Output the [X, Y] coordinate of the center of the cell containing the given text.  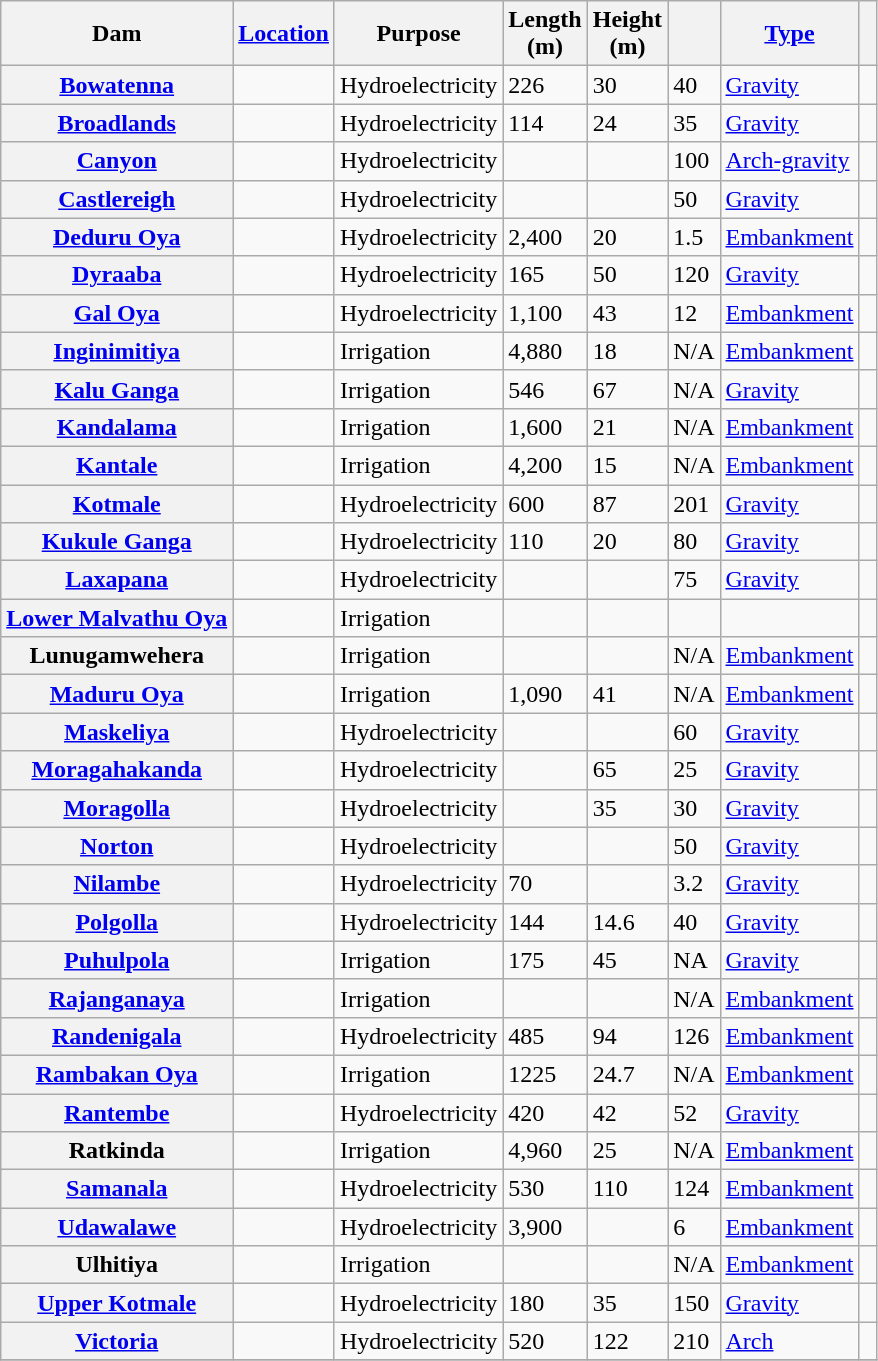
Samanala [117, 1189]
Deduru Oya [117, 237]
12 [694, 313]
75 [694, 580]
420 [545, 1113]
1225 [545, 1074]
Maskeliya [117, 732]
67 [627, 389]
530 [545, 1189]
4,200 [545, 465]
Kantale [117, 465]
Lower Malvathu Oya [117, 618]
18 [627, 351]
485 [545, 1036]
70 [545, 884]
122 [627, 1341]
Ulhitiya [117, 1265]
Upper Kotmale [117, 1303]
Type [790, 34]
41 [627, 694]
Moragahakanda [117, 770]
120 [694, 275]
Kandalama [117, 427]
124 [694, 1189]
Ratkinda [117, 1151]
Dyraaba [117, 275]
Puhulpola [117, 960]
201 [694, 503]
Arch [790, 1341]
80 [694, 542]
Rajanganaya [117, 998]
546 [545, 389]
24.7 [627, 1074]
Height(m) [627, 34]
Purpose [418, 34]
Norton [117, 846]
Kalu Ganga [117, 389]
Castlereigh [117, 199]
4,960 [545, 1151]
14.6 [627, 922]
3,900 [545, 1227]
1,600 [545, 427]
Broadlands [117, 123]
144 [545, 922]
520 [545, 1341]
1,090 [545, 694]
Dam [117, 34]
Rantembe [117, 1113]
Kukule Ganga [117, 542]
24 [627, 123]
15 [627, 465]
226 [545, 85]
NA [694, 960]
Maduru Oya [117, 694]
Kotmale [117, 503]
Canyon [117, 161]
600 [545, 503]
2,400 [545, 237]
100 [694, 161]
165 [545, 275]
180 [545, 1303]
Laxapana [117, 580]
Location [284, 34]
87 [627, 503]
1,100 [545, 313]
Rambakan Oya [117, 1074]
6 [694, 1227]
Bowatenna [117, 85]
52 [694, 1113]
94 [627, 1036]
150 [694, 1303]
210 [694, 1341]
4,880 [545, 351]
Lunugamwehera [117, 656]
65 [627, 770]
3.2 [694, 884]
Nilambe [117, 884]
Victoria [117, 1341]
175 [545, 960]
Randenigala [117, 1036]
42 [627, 1113]
60 [694, 732]
43 [627, 313]
Moragolla [117, 808]
45 [627, 960]
114 [545, 123]
Length(m) [545, 34]
1.5 [694, 237]
126 [694, 1036]
Gal Oya [117, 313]
Inginimitiya [117, 351]
21 [627, 427]
Arch-gravity [790, 161]
Udawalawe [117, 1227]
Polgolla [117, 922]
